Identify which cell holds the provided text, then report its [x, y] central coordinate. 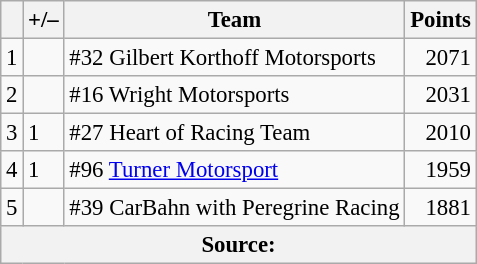
2010 [440, 133]
2 [12, 95]
Source: [239, 245]
2071 [440, 58]
Points [440, 20]
#32 Gilbert Korthoff Motorsports [234, 58]
1959 [440, 170]
Team [234, 20]
#27 Heart of Racing Team [234, 133]
#39 CarBahn with Peregrine Racing [234, 208]
#96 Turner Motorsport [234, 170]
5 [12, 208]
#16 Wright Motorsports [234, 95]
2031 [440, 95]
+/– [44, 20]
4 [12, 170]
3 [12, 133]
1881 [440, 208]
